Search for the cell housing the specified text and yield its (X, Y) center coordinate. 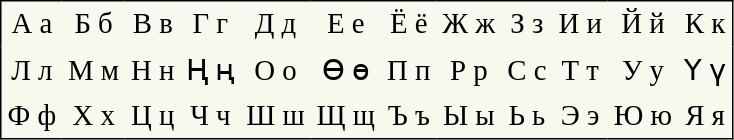
Щ щ (346, 116)
Й й (643, 24)
З з (526, 24)
Э э (580, 116)
П п (408, 69)
Я я (705, 116)
Ъ ъ (408, 116)
Р р (468, 69)
Ж ж (468, 24)
Д д (275, 24)
Г г (210, 24)
Т т (580, 69)
Ң ң (210, 69)
Ө ө (346, 69)
Ы ы (468, 116)
В в (152, 24)
М м (94, 69)
Ю ю (643, 116)
И и (580, 24)
У у (643, 69)
С с (526, 69)
Л л (32, 69)
Ү ү (705, 69)
А а (32, 24)
Н н (152, 69)
О о (275, 69)
Ц ц (152, 116)
Е е (346, 24)
Ь ь (526, 116)
Х х (94, 116)
Ч ч (210, 116)
Ё ё (408, 24)
Б б (94, 24)
К к (705, 24)
Ф ф (32, 116)
Ш ш (275, 116)
